Detect which cell encompasses the target text, then output its [X, Y] center coordinate. 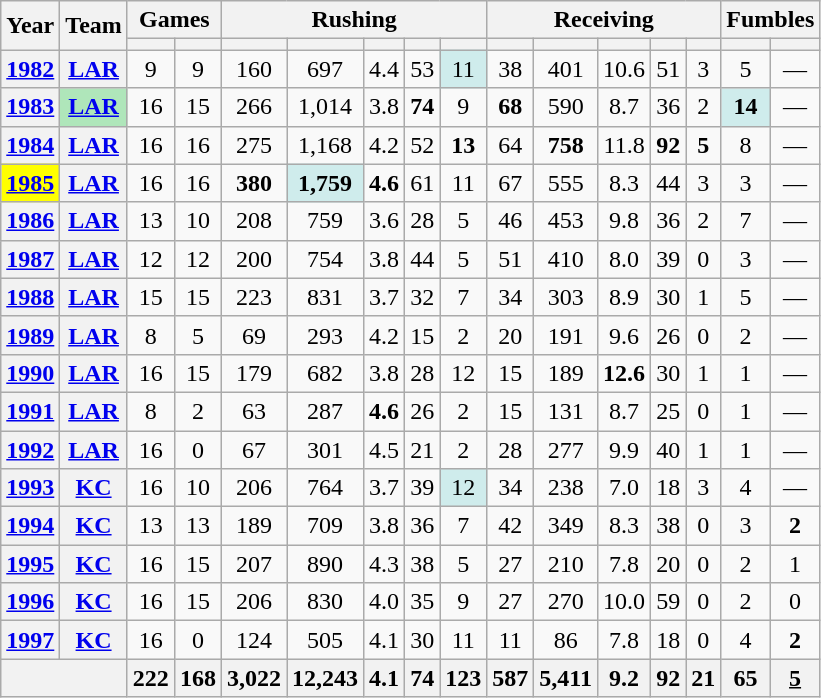
4.4 [384, 69]
8.9 [624, 297]
4.0 [384, 602]
1994 [30, 526]
3.6 [384, 221]
Games [174, 20]
Team [94, 26]
64 [510, 145]
63 [254, 411]
505 [326, 640]
168 [198, 678]
301 [326, 449]
32 [422, 297]
1,014 [326, 107]
Receiving [604, 20]
5,411 [566, 678]
453 [566, 221]
410 [566, 259]
764 [326, 488]
179 [254, 373]
222 [150, 678]
3,022 [254, 678]
1987 [30, 259]
4.5 [384, 449]
9.8 [624, 221]
275 [254, 145]
191 [566, 335]
1983 [30, 107]
11.8 [624, 145]
68 [510, 107]
69 [254, 335]
131 [566, 411]
555 [566, 183]
61 [422, 183]
831 [326, 297]
14 [746, 107]
758 [566, 145]
10.0 [624, 602]
Rushing [354, 20]
303 [566, 297]
52 [422, 145]
1,759 [326, 183]
1,168 [326, 145]
277 [566, 449]
1996 [30, 602]
123 [464, 678]
223 [254, 297]
65 [746, 678]
86 [566, 640]
124 [254, 640]
270 [566, 602]
349 [566, 526]
40 [668, 449]
7.0 [624, 488]
754 [326, 259]
Fumbles [770, 20]
759 [326, 221]
46 [510, 221]
Year [30, 26]
1993 [30, 488]
9.2 [624, 678]
1995 [30, 564]
1997 [30, 640]
9.9 [624, 449]
25 [668, 411]
12.6 [624, 373]
207 [254, 564]
59 [668, 602]
208 [254, 221]
287 [326, 411]
587 [510, 678]
8.0 [624, 259]
682 [326, 373]
1984 [30, 145]
293 [326, 335]
35 [422, 602]
42 [510, 526]
200 [254, 259]
1990 [30, 373]
590 [566, 107]
1991 [30, 411]
1989 [30, 335]
12,243 [326, 678]
10.6 [624, 69]
1986 [30, 221]
830 [326, 602]
160 [254, 69]
1988 [30, 297]
1985 [30, 183]
697 [326, 69]
890 [326, 564]
9.6 [624, 335]
210 [566, 564]
238 [566, 488]
4.3 [384, 564]
53 [422, 69]
709 [326, 526]
266 [254, 107]
1992 [30, 449]
401 [566, 69]
1982 [30, 69]
380 [254, 183]
